Return [X, Y] of the center of cell containing provided text 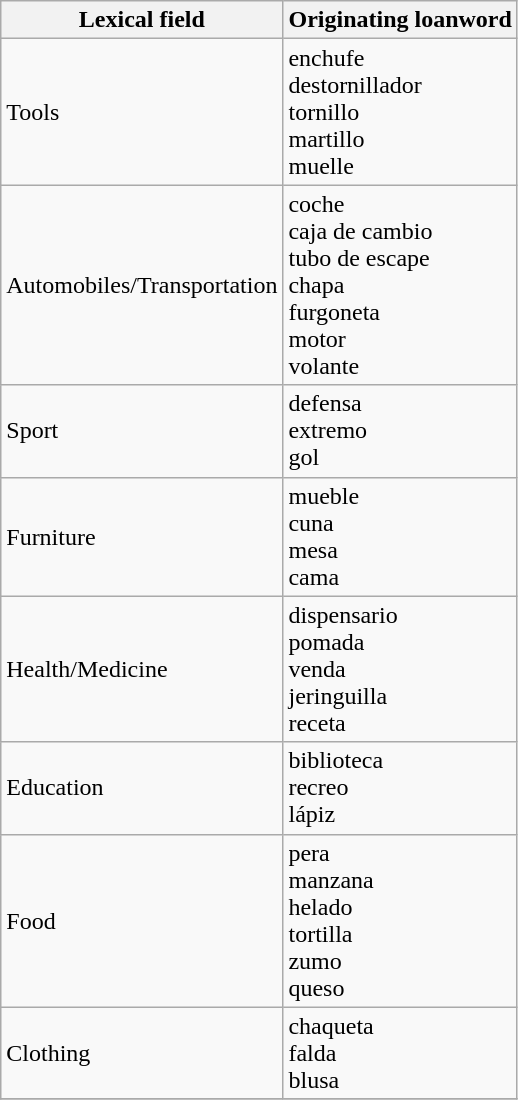
Originating loanword [400, 20]
bibliotecarecreolápiz [400, 788]
Lexical field [142, 20]
Clothing [142, 1053]
Furniture [142, 536]
enchufedestornilladortornillomartillomuelle [400, 112]
cochecaja de cambiotubo de escapechapafurgonetamotorvolante [400, 285]
Automobiles/Transportation [142, 285]
mueblecunamesacama [400, 536]
defensaextremogol [400, 431]
Education [142, 788]
peramanzanaheladotortillazumoqueso [400, 920]
Health/Medicine [142, 669]
chaquetafaldablusa [400, 1053]
Tools [142, 112]
Sport [142, 431]
dispensariopomadavendajeringuillareceta [400, 669]
Food [142, 920]
